Identify which cell holds the provided text, then report its (x, y) central coordinate. 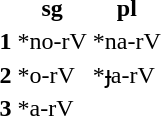
*no-rV (52, 41)
*o-rV (52, 75)
